Scan for the cell matching the given text and deliver its (x, y) coordinate at center. 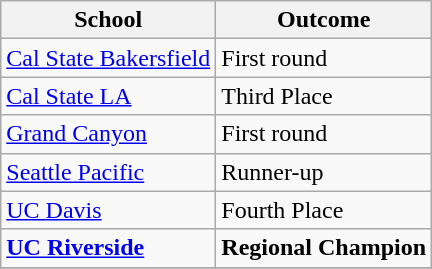
Cal State LA (108, 96)
Fourth Place (324, 210)
Outcome (324, 20)
Seattle Pacific (108, 172)
Runner-up (324, 172)
Third Place (324, 96)
School (108, 20)
Regional Champion (324, 248)
Cal State Bakersfield (108, 58)
UC Davis (108, 210)
Grand Canyon (108, 134)
UC Riverside (108, 248)
